Return the [x, y] coordinate for the center point of the cell that contains the specified text.  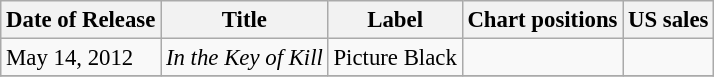
In the Key of Kill [245, 58]
Chart positions [542, 20]
Date of Release [81, 20]
Title [245, 20]
US sales [668, 20]
Label [395, 20]
Picture Black [395, 58]
May 14, 2012 [81, 58]
